Provide the (x, y) coordinate of the cell's center where the given text is located.  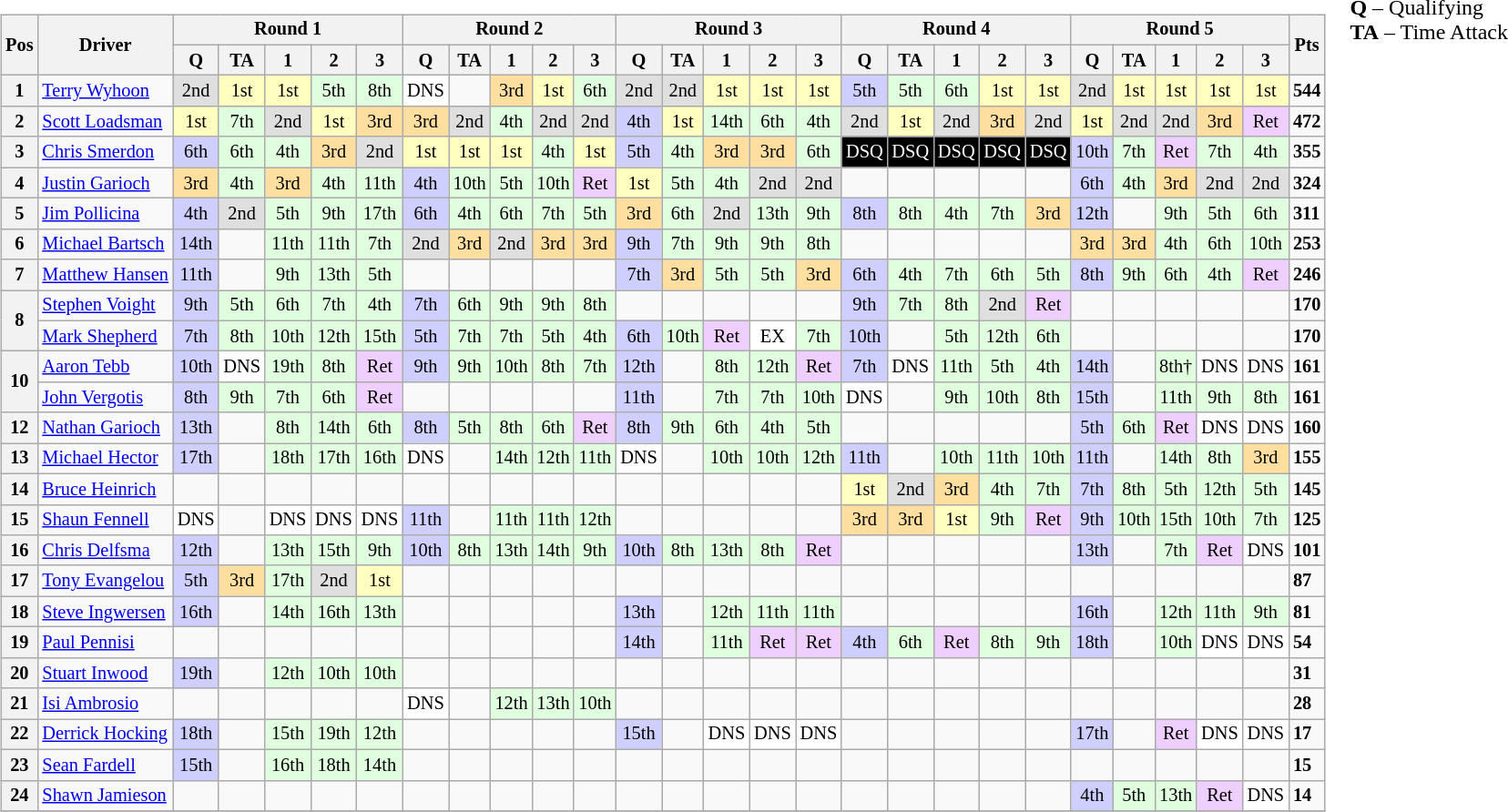
8th† (1176, 367)
Terry Wyhoon (105, 91)
Round 1 (288, 30)
544 (1307, 91)
EX (772, 336)
23 (19, 765)
12 (19, 428)
Matthew Hansen (105, 275)
Aaron Tebb (105, 367)
472 (1307, 122)
246 (1307, 275)
31 (1307, 673)
16 (19, 551)
8 (19, 320)
19 (19, 643)
Derrick Hocking (105, 735)
John Vergotis (105, 398)
355 (1307, 152)
Chris Smerdon (105, 152)
Nathan Garioch (105, 428)
5 (19, 214)
Shaun Fennell (105, 520)
Bruce Heinrich (105, 489)
Paul Pennisi (105, 643)
Round 4 (956, 30)
Stuart Inwood (105, 673)
81 (1307, 612)
7 (19, 275)
20 (19, 673)
Round 3 (729, 30)
Sean Fardell (105, 765)
4 (19, 183)
Shawn Jamieson (105, 796)
87 (1307, 581)
10 (19, 382)
155 (1307, 459)
54 (1307, 643)
125 (1307, 520)
Jim Pollicina (105, 214)
Michael Hector (105, 459)
101 (1307, 551)
28 (1307, 704)
Driver (105, 46)
Tony Evangelou (105, 581)
253 (1307, 244)
22 (19, 735)
Isi Ambrosio (105, 704)
Pos (19, 46)
Michael Bartsch (105, 244)
Stephen Voight (105, 306)
Justin Garioch (105, 183)
13 (19, 459)
Pts (1307, 46)
18 (19, 612)
21 (19, 704)
311 (1307, 214)
Scott Loadsman (105, 122)
145 (1307, 489)
Chris Delfsma (105, 551)
Steve Ingwersen (105, 612)
324 (1307, 183)
24 (19, 796)
Round 2 (509, 30)
160 (1307, 428)
6 (19, 244)
Mark Shepherd (105, 336)
Round 5 (1180, 30)
